Identify which cell holds the provided text, then report its [x, y] central coordinate. 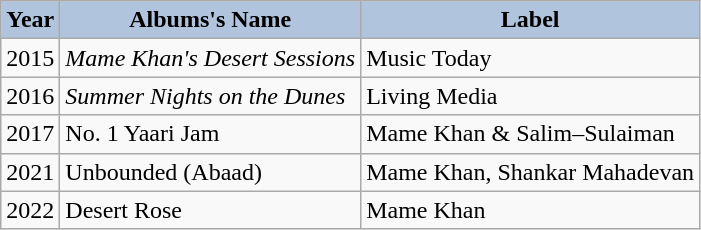
2021 [30, 172]
Mame Khan's Desert Sessions [210, 58]
Living Media [530, 96]
Mame Khan, Shankar Mahadevan [530, 172]
Label [530, 20]
Mame Khan [530, 210]
Summer Nights on the Dunes [210, 96]
No. 1 Yaari Jam [210, 134]
Year [30, 20]
Unbounded (Abaad) [210, 172]
2015 [30, 58]
2016 [30, 96]
Desert Rose [210, 210]
2022 [30, 210]
Albums's Name [210, 20]
Mame Khan & Salim–Sulaiman [530, 134]
2017 [30, 134]
Music Today [530, 58]
